Determine the (x, y) coordinate at the center of the cell enclosing the given text.  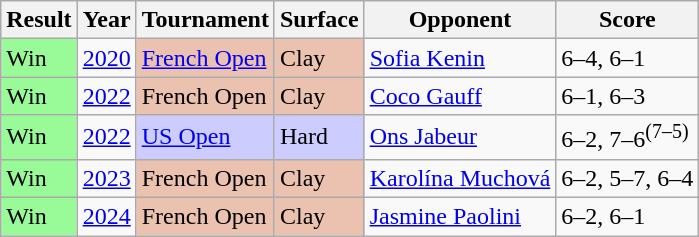
Surface (319, 20)
2023 (106, 178)
6–4, 6–1 (628, 58)
Sofia Kenin (460, 58)
Opponent (460, 20)
6–2, 6–1 (628, 217)
Result (39, 20)
Year (106, 20)
Hard (319, 138)
Karolína Muchová (460, 178)
Coco Gauff (460, 96)
Score (628, 20)
2024 (106, 217)
Jasmine Paolini (460, 217)
Ons Jabeur (460, 138)
6–1, 6–3 (628, 96)
US Open (205, 138)
6–2, 5–7, 6–4 (628, 178)
6–2, 7–6(7–5) (628, 138)
Tournament (205, 20)
2020 (106, 58)
